Search for the cell housing the specified text and yield its [X, Y] center coordinate. 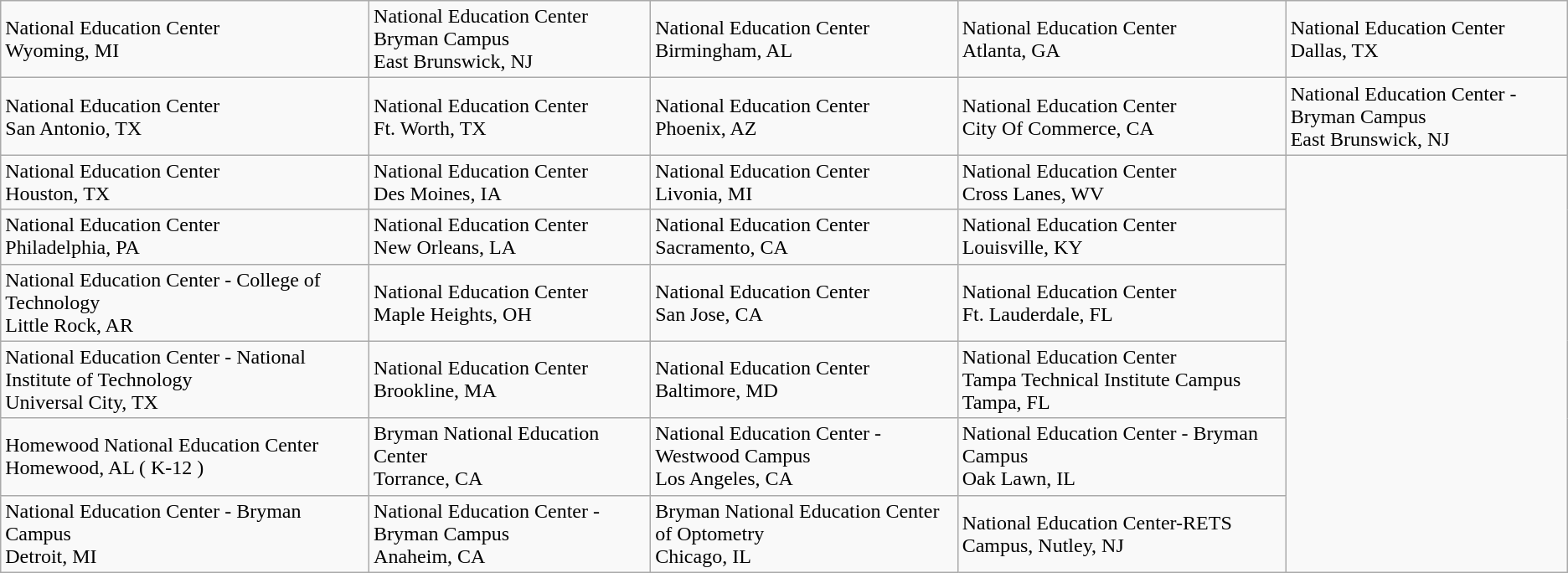
National Education CenterPhoenix, AZ [804, 116]
National Education CenterPhiladelphia, PA [185, 236]
National Education CenterDallas, TX [1426, 39]
National Education CenterFt. Lauderdale, FL [1122, 302]
National Education CenterSacramento, CA [804, 236]
National Education Center - Bryman CampusDetroit, MI [185, 534]
National Education CenterSan Jose, CA [804, 302]
National Education CenterBirmingham, AL [804, 39]
Bryman National Education CenterTorrance, CA [510, 457]
National Education Center - Westwood CampusLos Angeles, CA [804, 457]
National Education Center - Bryman CampusOak Lawn, IL [1122, 457]
National Education CenterCity Of Commerce, CA [1122, 116]
National Education CenterTampa Technical Institute Campus Tampa, FL [1122, 379]
National Education CenterLouisville, KY [1122, 236]
National Education CenterMaple Heights, OH [510, 302]
National Education Center-RETS Campus, Nutley, NJ [1122, 534]
National Education Center - Bryman CampusAnaheim, CA [510, 534]
National Education CenterDes Moines, IA [510, 183]
National Education CenterBaltimore, MD [804, 379]
National Education Center - National Institute of TechnologyUniversal City, TX [185, 379]
National Education CenterWyoming, MI [185, 39]
Homewood National Education CenterHomewood, AL ( K-12 ) [185, 457]
National Education Center Bryman CampusEast Brunswick, NJ [510, 39]
National Education CenterHouston, TX [185, 183]
National Education CenterNew Orleans, LA [510, 236]
National Education CenterCross Lanes, WV [1122, 183]
National Education Center - College of TechnologyLittle Rock, AR [185, 302]
National Education CenterLivonia, MI [804, 183]
National Education Center - Bryman CampusEast Brunswick, NJ [1426, 116]
National Education CenterAtlanta, GA [1122, 39]
National Education CenterBrookline, MA [510, 379]
National Education CenterSan Antonio, TX [185, 116]
Bryman National Education Center of OptometryChicago, IL [804, 534]
National Education CenterFt. Worth, TX [510, 116]
